Detect which cell encompasses the target text, then output its (X, Y) center coordinate. 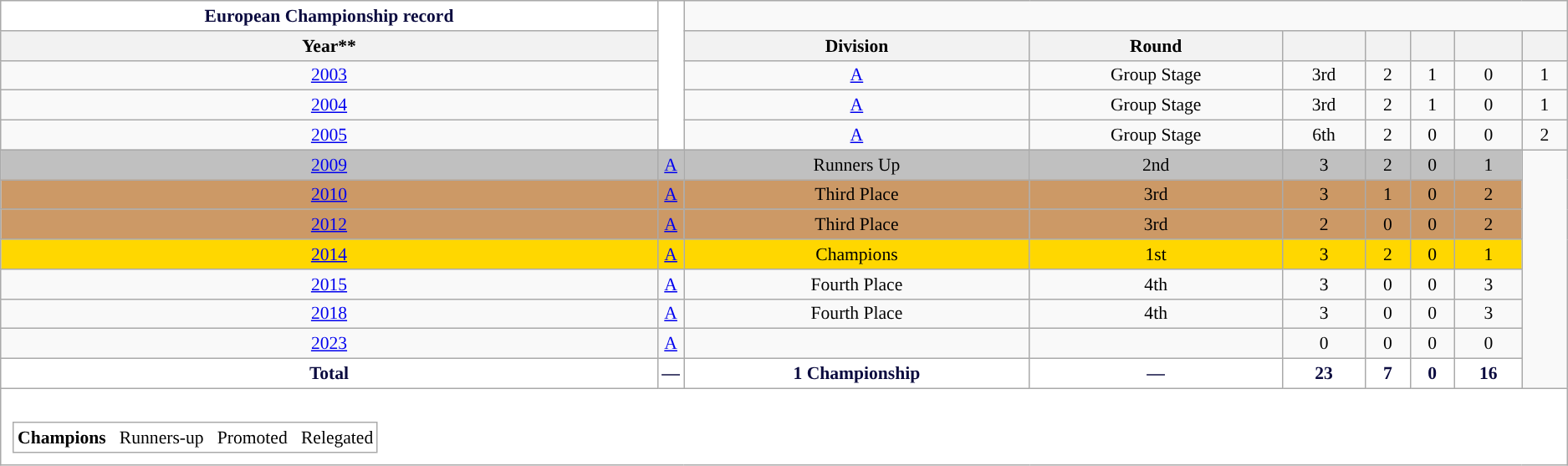
2014 (329, 254)
2nd (1156, 165)
7 (1388, 374)
Champions (856, 254)
Year** (329, 46)
6th (1323, 136)
2004 (329, 105)
2018 (329, 314)
European Championship record (329, 16)
2012 (329, 225)
2005 (329, 136)
2010 (329, 195)
2023 (329, 344)
2015 (329, 284)
2009 (329, 165)
23 (1323, 374)
2003 (329, 75)
16 (1489, 374)
1 Championship (856, 374)
1st (1156, 254)
Total (329, 374)
Round (1156, 46)
Division (856, 46)
Runners Up (856, 165)
